Pinpoint the cell where the given text exists, returning its [x, y] midpoint coordinate. 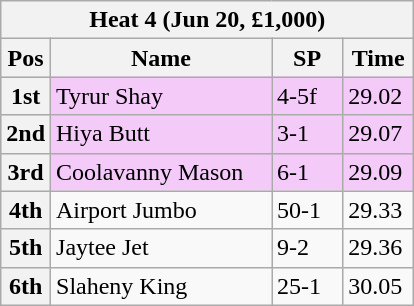
Time [378, 58]
29.02 [378, 96]
29.36 [378, 248]
Coolavanny Mason [162, 172]
Heat 4 (Jun 20, £1,000) [208, 20]
Jaytee Jet [162, 248]
4-5f [308, 96]
50-1 [308, 210]
Airport Jumbo [162, 210]
3-1 [308, 134]
SP [308, 58]
Pos [26, 58]
4th [26, 210]
29.33 [378, 210]
Slaheny King [162, 286]
1st [26, 96]
9-2 [308, 248]
5th [26, 248]
2nd [26, 134]
6-1 [308, 172]
3rd [26, 172]
29.07 [378, 134]
25-1 [308, 286]
Hiya Butt [162, 134]
6th [26, 286]
30.05 [378, 286]
29.09 [378, 172]
Tyrur Shay [162, 96]
Name [162, 58]
